Find where the given text appears and provide that cell's center as (X, Y) coordinate. 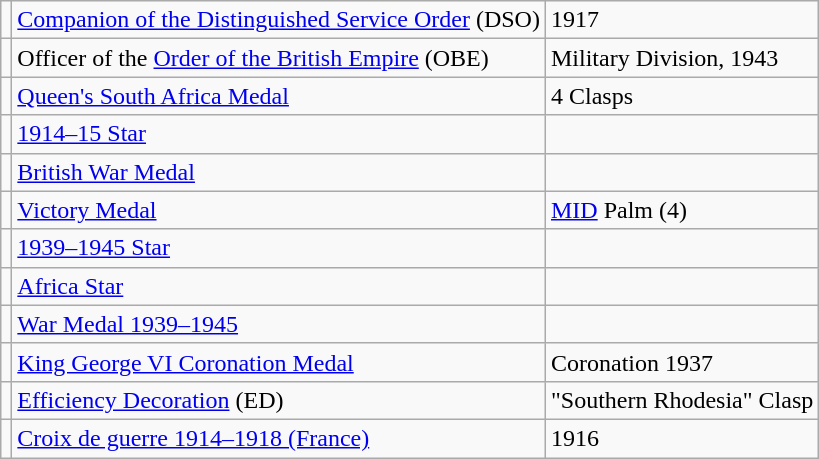
Officer of the Order of the British Empire (OBE) (279, 58)
MID Palm (4) (682, 210)
Efficiency Decoration (ED) (279, 400)
Victory Medal (279, 210)
Croix de guerre 1914–1918 (France) (279, 438)
Military Division, 1943 (682, 58)
Africa Star (279, 286)
Queen's South Africa Medal (279, 96)
1939–1945 Star (279, 248)
"Southern Rhodesia" Clasp (682, 400)
Companion of the Distinguished Service Order (DSO) (279, 20)
Coronation 1937 (682, 362)
British War Medal (279, 172)
War Medal 1939–1945 (279, 324)
1916 (682, 438)
4 Clasps (682, 96)
1914–15 Star (279, 134)
1917 (682, 20)
King George VI Coronation Medal (279, 362)
